Provide the [x, y] coordinate of the cell's center where the given text is located.  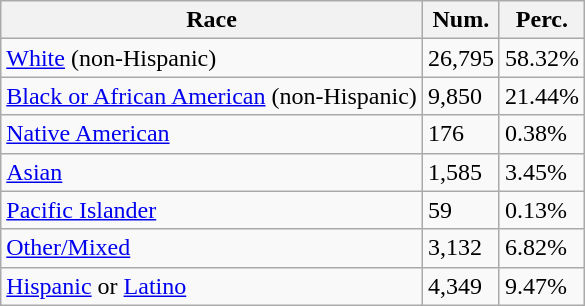
Perc. [542, 20]
Hispanic or Latino [212, 286]
Black or African American (non-Hispanic) [212, 96]
Num. [460, 20]
9.47% [542, 286]
9,850 [460, 96]
Other/Mixed [212, 248]
59 [460, 210]
Native American [212, 134]
Asian [212, 172]
Pacific Islander [212, 210]
0.13% [542, 210]
White (non-Hispanic) [212, 58]
58.32% [542, 58]
3,132 [460, 248]
3.45% [542, 172]
1,585 [460, 172]
4,349 [460, 286]
26,795 [460, 58]
0.38% [542, 134]
Race [212, 20]
6.82% [542, 248]
21.44% [542, 96]
176 [460, 134]
